For the text-containing cell, return its midpoint in (x, y) coordinate format. 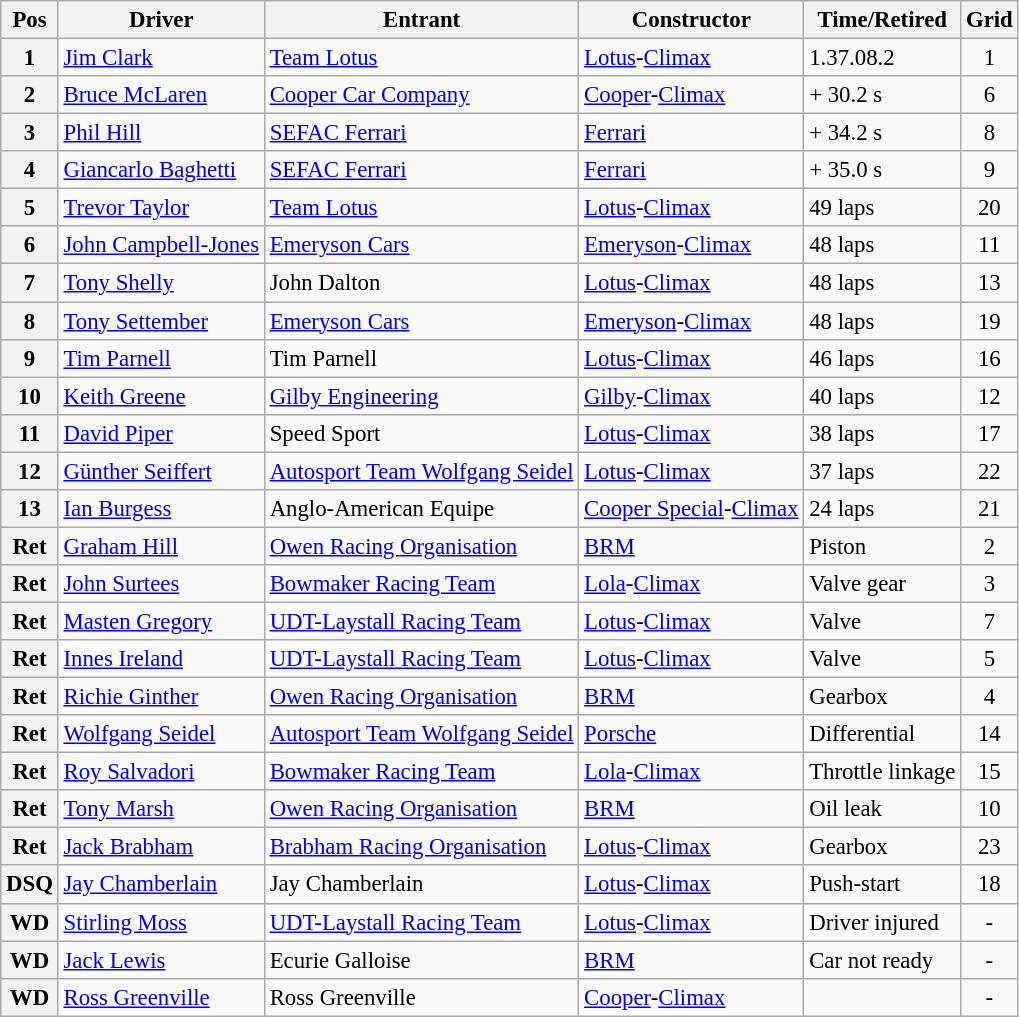
Cooper Car Company (421, 95)
24 laps (882, 509)
19 (990, 321)
+ 35.0 s (882, 170)
John Surtees (161, 584)
Differential (882, 734)
David Piper (161, 433)
Jim Clark (161, 58)
49 laps (882, 208)
+ 34.2 s (882, 133)
Gilby Engineering (421, 396)
Giancarlo Baghetti (161, 170)
Tony Settember (161, 321)
Gilby-Climax (692, 396)
Throttle linkage (882, 772)
38 laps (882, 433)
Constructor (692, 20)
Ecurie Galloise (421, 960)
+ 30.2 s (882, 95)
Cooper Special-Climax (692, 509)
Driver injured (882, 922)
DSQ (30, 885)
Anglo-American Equipe (421, 509)
Stirling Moss (161, 922)
17 (990, 433)
Time/Retired (882, 20)
Pos (30, 20)
Keith Greene (161, 396)
Richie Ginther (161, 697)
Car not ready (882, 960)
Innes Ireland (161, 659)
Speed Sport (421, 433)
14 (990, 734)
Porsche (692, 734)
Tony Shelly (161, 283)
Phil Hill (161, 133)
Bruce McLaren (161, 95)
John Campbell-Jones (161, 245)
Graham Hill (161, 546)
Trevor Taylor (161, 208)
Brabham Racing Organisation (421, 847)
Entrant (421, 20)
1.37.08.2 (882, 58)
John Dalton (421, 283)
Piston (882, 546)
20 (990, 208)
Tony Marsh (161, 809)
Push-start (882, 885)
Jack Lewis (161, 960)
23 (990, 847)
Wolfgang Seidel (161, 734)
40 laps (882, 396)
Driver (161, 20)
Günther Seiffert (161, 471)
Oil leak (882, 809)
Ian Burgess (161, 509)
15 (990, 772)
46 laps (882, 358)
18 (990, 885)
22 (990, 471)
16 (990, 358)
Jack Brabham (161, 847)
Roy Salvadori (161, 772)
Masten Gregory (161, 621)
Grid (990, 20)
37 laps (882, 471)
21 (990, 509)
Valve gear (882, 584)
